Return the [X, Y] coordinate for the center point of the cell that contains the specified text.  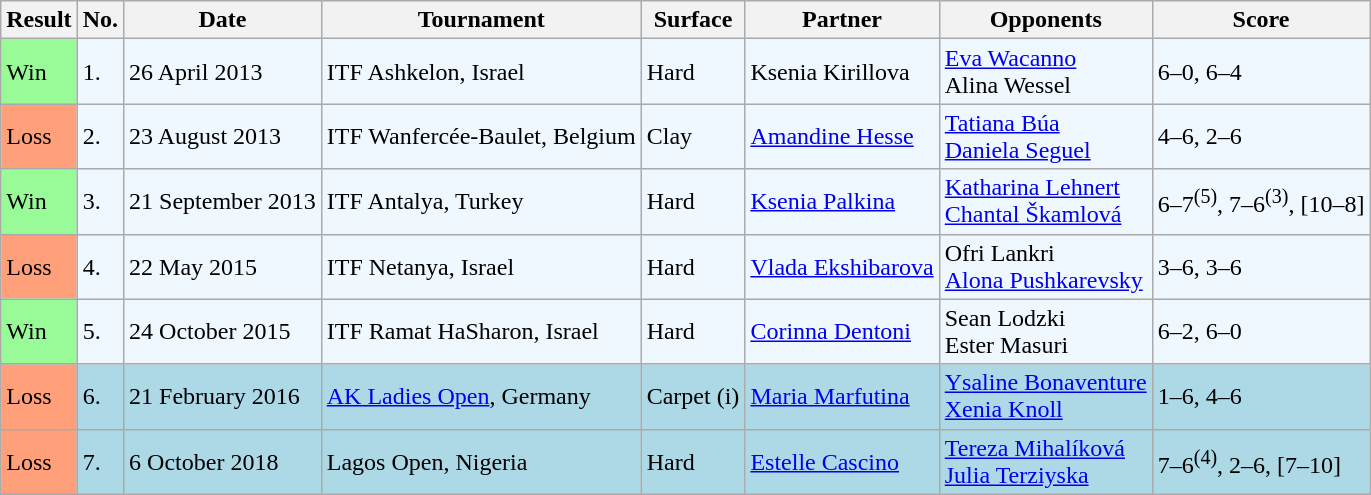
1. [100, 72]
6–2, 6–0 [1261, 332]
Eva Wacanno Alina Wessel [1046, 72]
Opponents [1046, 20]
AK Ladies Open, Germany [481, 396]
7. [100, 462]
4. [100, 266]
Partner [842, 20]
Corinna Dentoni [842, 332]
6–0, 6–4 [1261, 72]
Amandine Hesse [842, 136]
23 August 2013 [223, 136]
Clay [693, 136]
3. [100, 202]
No. [100, 20]
24 October 2015 [223, 332]
Tatiana Búa Daniela Seguel [1046, 136]
2. [100, 136]
21 September 2013 [223, 202]
Katharina Lehnert Chantal Škamlová [1046, 202]
Date [223, 20]
Surface [693, 20]
ITF Ramat HaSharon, Israel [481, 332]
ITF Netanya, Israel [481, 266]
26 April 2013 [223, 72]
Result [39, 20]
6 October 2018 [223, 462]
7–6(4), 2–6, [7–10] [1261, 462]
Ksenia Kirillova [842, 72]
Ysaline Bonaventure Xenia Knoll [1046, 396]
3–6, 3–6 [1261, 266]
ITF Antalya, Turkey [481, 202]
Ksenia Palkina [842, 202]
6. [100, 396]
Tournament [481, 20]
6–7(5), 7–6(3), [10–8] [1261, 202]
Score [1261, 20]
ITF Ashkelon, Israel [481, 72]
Vlada Ekshibarova [842, 266]
22 May 2015 [223, 266]
ITF Wanfercée-Baulet, Belgium [481, 136]
Estelle Cascino [842, 462]
21 February 2016 [223, 396]
1–6, 4–6 [1261, 396]
Tereza Mihalíková Julia Terziyska [1046, 462]
Lagos Open, Nigeria [481, 462]
Maria Marfutina [842, 396]
Sean Lodzki Ester Masuri [1046, 332]
5. [100, 332]
Ofri Lankri Alona Pushkarevsky [1046, 266]
4–6, 2–6 [1261, 136]
Carpet (i) [693, 396]
